Output the (x, y) coordinate of the center of the cell containing the given text.  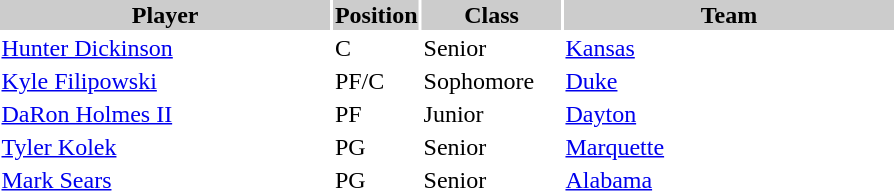
Sophomore (492, 81)
Kansas (729, 48)
Duke (729, 81)
PG (376, 147)
DaRon Holmes II (165, 114)
Tyler Kolek (165, 147)
C (376, 48)
Marquette (729, 147)
Class (492, 15)
Kyle Filipowski (165, 81)
Position (376, 15)
Dayton (729, 114)
Player (165, 15)
PF/C (376, 81)
PF (376, 114)
Team (729, 15)
Hunter Dickinson (165, 48)
Junior (492, 114)
